Determine the [X, Y] coordinate at the center of the cell enclosing the given text.  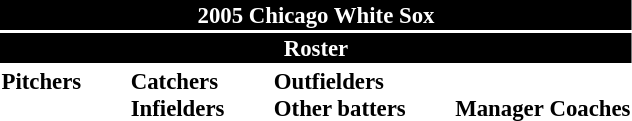
Roster [316, 48]
2005 Chicago White Sox [316, 15]
